Identify which cell holds the provided text, then report its [X, Y] central coordinate. 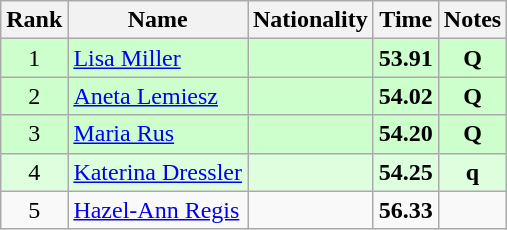
54.02 [406, 96]
4 [34, 172]
Notes [472, 20]
Katerina Dressler [158, 172]
Rank [34, 20]
53.91 [406, 58]
2 [34, 96]
3 [34, 134]
Maria Rus [158, 134]
Hazel-Ann Regis [158, 210]
Name [158, 20]
5 [34, 210]
Aneta Lemiesz [158, 96]
Time [406, 20]
q [472, 172]
1 [34, 58]
Nationality [311, 20]
54.25 [406, 172]
56.33 [406, 210]
Lisa Miller [158, 58]
54.20 [406, 134]
